Scan for the cell matching the given text and deliver its [X, Y] coordinate at center. 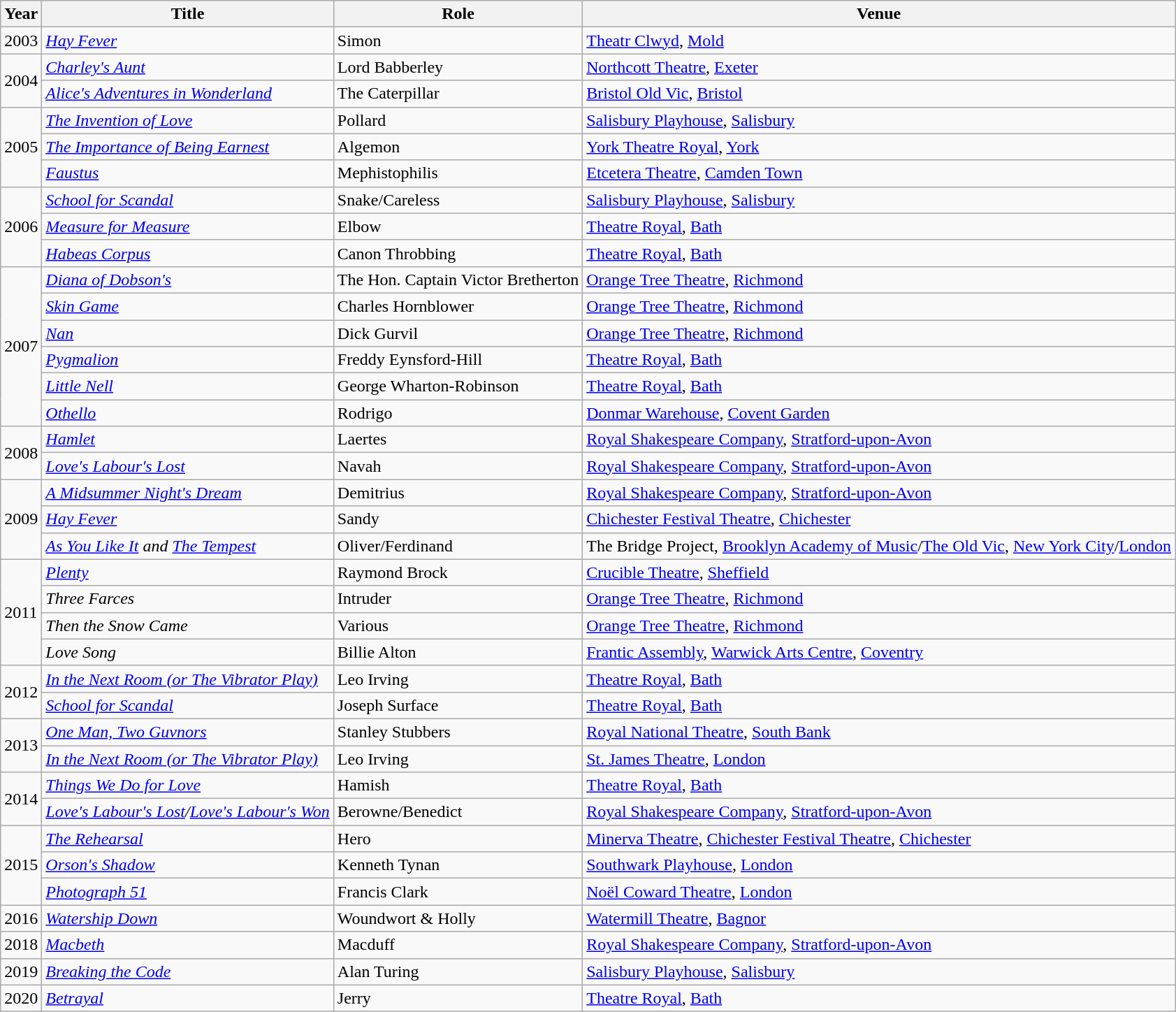
Dick Gurvil [458, 333]
2014 [21, 799]
Oliver/Ferdinand [458, 546]
St. James Theatre, London [879, 758]
Rodrigo [458, 413]
Little Nell [187, 386]
Demitrius [458, 493]
Lord Babberley [458, 67]
2015 [21, 865]
Laertes [458, 440]
Charles Hornblower [458, 306]
Royal National Theatre, South Bank [879, 732]
Orson's Shadow [187, 865]
2019 [21, 971]
Year [21, 14]
2007 [21, 346]
The Hon. Captain Victor Bretherton [458, 280]
Canon Throbbing [458, 253]
Woundwort & Holly [458, 918]
Othello [187, 413]
One Man, Two Guvnors [187, 732]
The Invention of Love [187, 120]
Charley's Aunt [187, 67]
Intruder [458, 599]
Chichester Festival Theatre, Chichester [879, 519]
Macduff [458, 945]
Habeas Corpus [187, 253]
Raymond Brock [458, 572]
Navah [458, 466]
Various [458, 626]
Stanley Stubbers [458, 732]
Pollard [458, 120]
Role [458, 14]
2008 [21, 453]
Crucible Theatre, Sheffield [879, 572]
Watermill Theatre, Bagnor [879, 918]
Hero [458, 839]
2011 [21, 612]
Algemon [458, 147]
Berowne/Benedict [458, 812]
2003 [21, 41]
Donmar Warehouse, Covent Garden [879, 413]
A Midsummer Night's Dream [187, 493]
Noël Coward Theatre, London [879, 892]
Snake/Careless [458, 200]
Pygmalion [187, 360]
Kenneth Tynan [458, 865]
Skin Game [187, 306]
Plenty [187, 572]
Etcetera Theatre, Camden Town [879, 173]
2005 [21, 147]
Three Farces [187, 599]
Then the Snow Came [187, 626]
Watership Down [187, 918]
Breaking the Code [187, 971]
Measure for Measure [187, 226]
Theatr Clwyd, Mold [879, 41]
Love's Labour's Lost [187, 466]
2009 [21, 519]
Betrayal [187, 998]
Macbeth [187, 945]
George Wharton-Robinson [458, 386]
Alice's Adventures in Wonderland [187, 94]
Title [187, 14]
Frantic Assembly, Warwick Arts Centre, Coventry [879, 652]
2012 [21, 692]
Joseph Surface [458, 705]
Northcott Theatre, Exeter [879, 67]
Venue [879, 14]
Diana of Dobson's [187, 280]
York Theatre Royal, York [879, 147]
The Rehearsal [187, 839]
2013 [21, 745]
Southwark Playhouse, London [879, 865]
Nan [187, 333]
The Bridge Project, Brooklyn Academy of Music/The Old Vic, New York City/London [879, 546]
2020 [21, 998]
Faustus [187, 173]
Hamish [458, 786]
Mephistophilis [458, 173]
Bristol Old Vic, Bristol [879, 94]
As You Like It and The Tempest [187, 546]
Freddy Eynsford-Hill [458, 360]
Hamlet [187, 440]
2004 [21, 80]
The Caterpillar [458, 94]
Minerva Theatre, Chichester Festival Theatre, Chichester [879, 839]
Love's Labour's Lost/Love's Labour's Won [187, 812]
2006 [21, 226]
Francis Clark [458, 892]
Photograph 51 [187, 892]
Elbow [458, 226]
Things We Do for Love [187, 786]
The Importance of Being Earnest [187, 147]
2016 [21, 918]
Simon [458, 41]
Jerry [458, 998]
2018 [21, 945]
Alan Turing [458, 971]
Billie Alton [458, 652]
Sandy [458, 519]
Love Song [187, 652]
